Scan for the cell matching the given text and deliver its [x, y] coordinate at center. 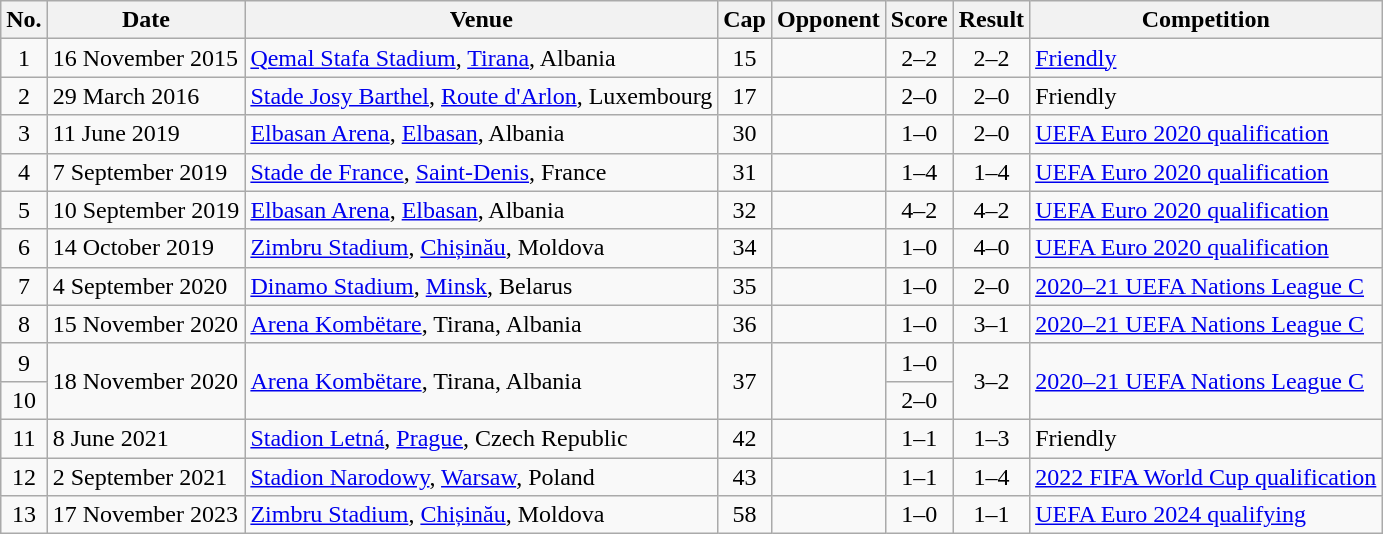
17 November 2023 [146, 515]
7 [24, 286]
17 [745, 96]
15 November 2020 [146, 324]
2022 FIFA World Cup qualification [1206, 477]
UEFA Euro 2024 qualifying [1206, 515]
29 March 2016 [146, 96]
Stade de France, Saint-Denis, France [482, 172]
10 September 2019 [146, 210]
Qemal Stafa Stadium, Tirana, Albania [482, 58]
3–1 [991, 324]
Stadion Narodowy, Warsaw, Poland [482, 477]
4 [24, 172]
12 [24, 477]
14 October 2019 [146, 248]
11 June 2019 [146, 134]
15 [745, 58]
43 [745, 477]
11 [24, 438]
35 [745, 286]
4–0 [991, 248]
6 [24, 248]
Venue [482, 20]
2 [24, 96]
Score [919, 20]
Stadion Letná, Prague, Czech Republic [482, 438]
34 [745, 248]
8 June 2021 [146, 438]
31 [745, 172]
30 [745, 134]
2 September 2021 [146, 477]
42 [745, 438]
8 [24, 324]
7 September 2019 [146, 172]
3–2 [991, 381]
Stade Josy Barthel, Route d'Arlon, Luxembourg [482, 96]
10 [24, 400]
18 November 2020 [146, 381]
Result [991, 20]
4 September 2020 [146, 286]
Date [146, 20]
Competition [1206, 20]
5 [24, 210]
36 [745, 324]
1 [24, 58]
Cap [745, 20]
32 [745, 210]
13 [24, 515]
16 November 2015 [146, 58]
3 [24, 134]
9 [24, 362]
Dinamo Stadium, Minsk, Belarus [482, 286]
No. [24, 20]
37 [745, 381]
Opponent [828, 20]
1–3 [991, 438]
58 [745, 515]
